Provide the [X, Y] coordinate of the cell's center where the given text is located.  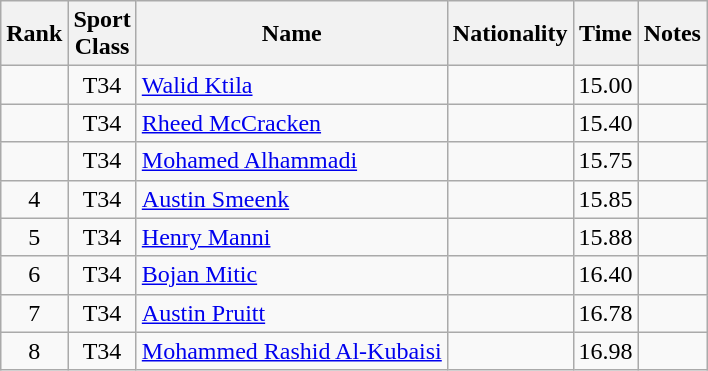
16.40 [606, 275]
4 [34, 199]
Henry Manni [292, 237]
15.88 [606, 237]
5 [34, 237]
16.78 [606, 313]
15.00 [606, 85]
Austin Pruitt [292, 313]
Rheed McCracken [292, 123]
Mohamed Alhammadi [292, 161]
15.85 [606, 199]
8 [34, 351]
6 [34, 275]
7 [34, 313]
Austin Smeenk [292, 199]
SportClass [102, 34]
Name [292, 34]
Walid Ktila [292, 85]
Bojan Mitic [292, 275]
15.40 [606, 123]
Time [606, 34]
Notes [672, 34]
16.98 [606, 351]
Nationality [510, 34]
Rank [34, 34]
15.75 [606, 161]
Mohammed Rashid Al-Kubaisi [292, 351]
